Scan for the cell matching the given text and deliver its (X, Y) coordinate at center. 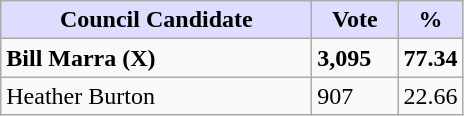
907 (355, 96)
Council Candidate (156, 20)
Bill Marra (X) (156, 58)
77.34 (430, 58)
Vote (355, 20)
22.66 (430, 96)
3,095 (355, 58)
% (430, 20)
Heather Burton (156, 96)
